Find where the given text appears and provide that cell's center as (x, y) coordinate. 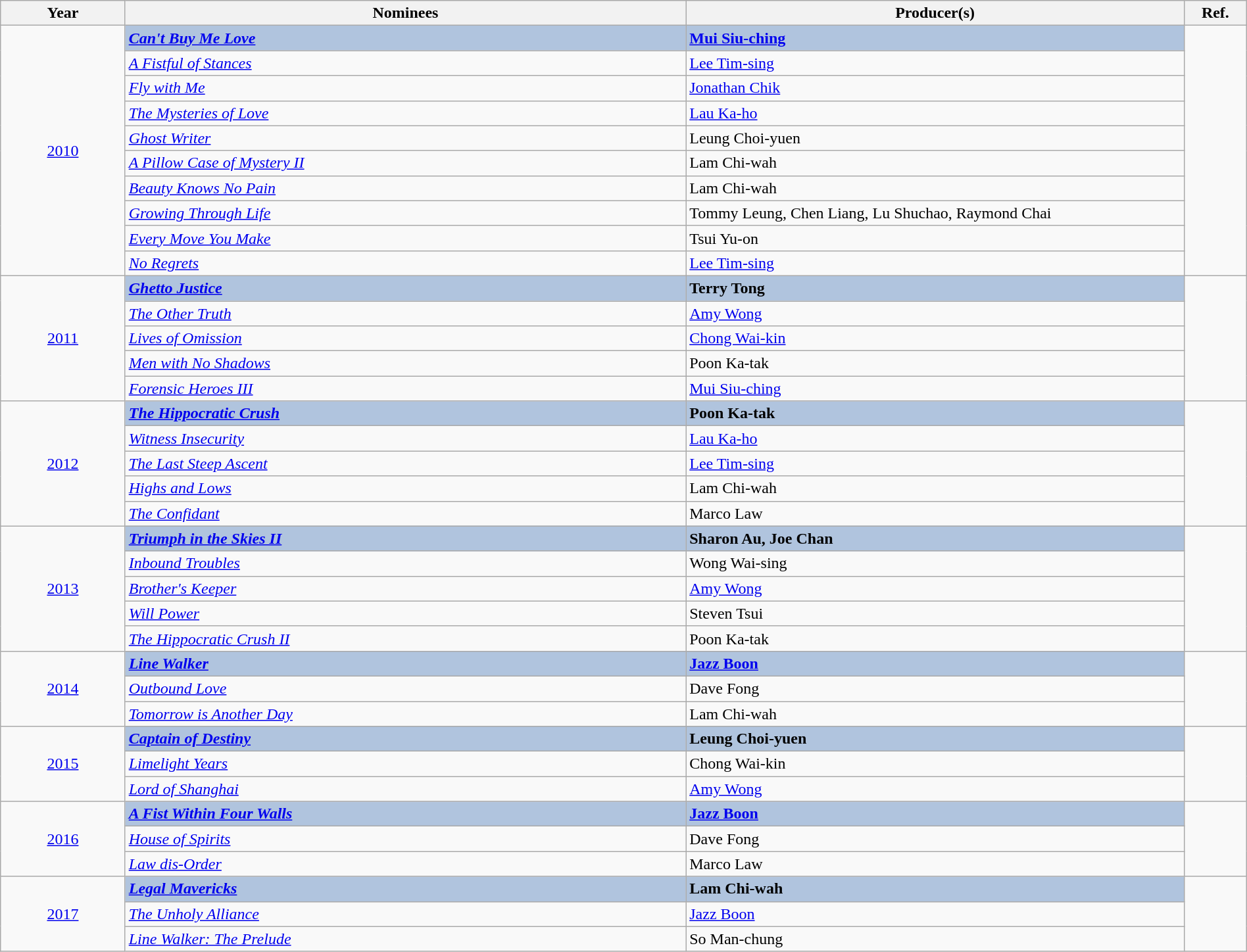
Ref. (1215, 13)
Ghetto Justice (405, 288)
Beauty Knows No Pain (405, 188)
Legal Mavericks (405, 889)
A Pillow Case of Mystery II (405, 163)
Triumph in the Skies II (405, 538)
2012 (63, 464)
2017 (63, 914)
Captain of Destiny (405, 739)
Highs and Lows (405, 488)
Lives of Omission (405, 339)
House of Spirits (405, 839)
Growing Through Life (405, 213)
Year (63, 13)
The Unholy Alliance (405, 914)
2015 (63, 764)
Tsui Yu-on (935, 238)
Nominees (405, 13)
2016 (63, 839)
A Fist Within Four Walls (405, 814)
The Mysteries of Love (405, 113)
The Hippocratic Crush II (405, 638)
The Confidant (405, 513)
2013 (63, 588)
Inbound Troubles (405, 563)
Brother's Keeper (405, 588)
Producer(s) (935, 13)
Tomorrow is Another Day (405, 713)
2011 (63, 338)
2014 (63, 688)
Line Walker (405, 663)
Lord of Shanghai (405, 789)
Outbound Love (405, 688)
Terry Tong (935, 288)
No Regrets (405, 263)
Line Walker: The Prelude (405, 939)
Can't Buy Me Love (405, 38)
Every Move You Make (405, 238)
Law dis-Order (405, 864)
Ghost Writer (405, 138)
The Hippocratic Crush (405, 414)
Witness Insecurity (405, 439)
A Fistful of Stances (405, 63)
2010 (63, 151)
Men with No Shadows (405, 364)
Will Power (405, 613)
Sharon Au, Joe Chan (935, 538)
The Last Steep Ascent (405, 464)
Limelight Years (405, 764)
Tommy Leung, Chen Liang, Lu Shuchao, Raymond Chai (935, 213)
Forensic Heroes III (405, 389)
Steven Tsui (935, 613)
The Other Truth (405, 314)
Jonathan Chik (935, 88)
Fly with Me (405, 88)
Wong Wai-sing (935, 563)
So Man-chung (935, 939)
